Detect which cell encompasses the target text, then output its [X, Y] center coordinate. 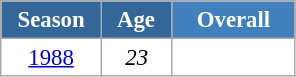
1988 [52, 58]
Season [52, 20]
Age [136, 20]
23 [136, 58]
Overall [234, 20]
